Pinpoint the cell where the given text exists, returning its (X, Y) midpoint coordinate. 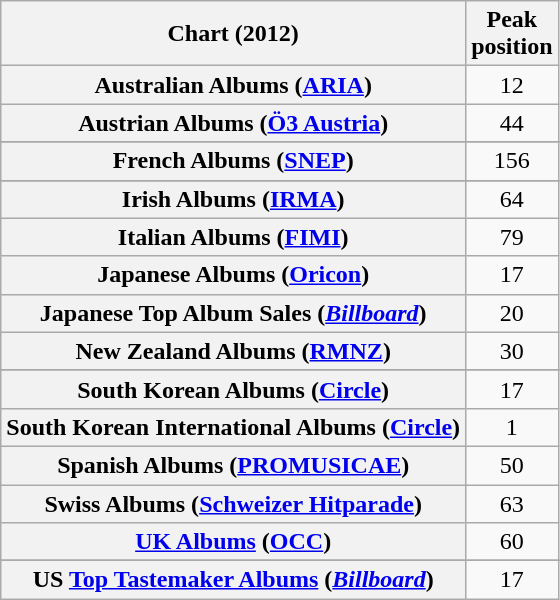
12 (512, 85)
30 (512, 351)
63 (512, 503)
South Korean Albums (Circle) (234, 389)
Spanish Albums (PROMUSICAE) (234, 465)
Swiss Albums (Schweizer Hitparade) (234, 503)
79 (512, 237)
Italian Albums (FIMI) (234, 237)
Japanese Albums (Oricon) (234, 275)
Austrian Albums (Ö3 Austria) (234, 123)
Australian Albums (ARIA) (234, 85)
60 (512, 542)
South Korean International Albums (Circle) (234, 427)
UK Albums (OCC) (234, 542)
Irish Albums (IRMA) (234, 199)
1 (512, 427)
50 (512, 465)
Chart (2012) (234, 34)
44 (512, 123)
64 (512, 199)
20 (512, 313)
French Albums (SNEP) (234, 161)
US Top Tastemaker Albums (Billboard) (234, 580)
156 (512, 161)
Peakposition (512, 34)
New Zealand Albums (RMNZ) (234, 351)
Japanese Top Album Sales (Billboard) (234, 313)
